Determine the [x, y] coordinate at the center of the cell enclosing the given text.  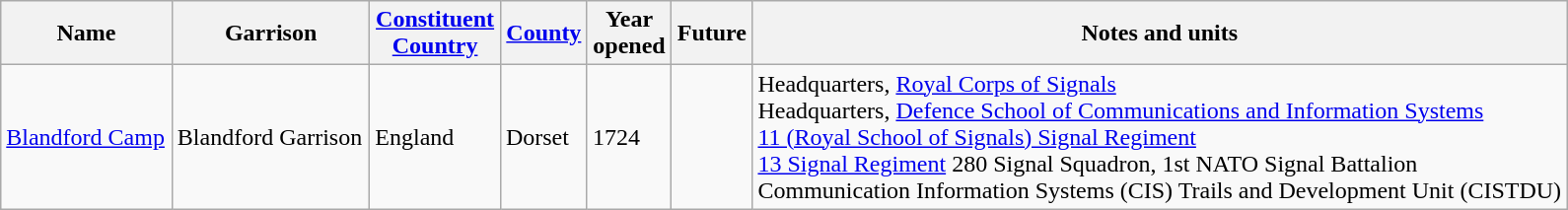
County [543, 34]
Future [712, 34]
Yearopened [629, 34]
Garrison [270, 34]
Name [87, 34]
Blandford Garrison [270, 137]
Dorset [543, 137]
1724 [629, 137]
Notes and units [1160, 34]
ConstituentCountry [436, 34]
Blandford Camp [87, 137]
England [436, 137]
